Identify which cell holds the provided text, then report its [x, y] central coordinate. 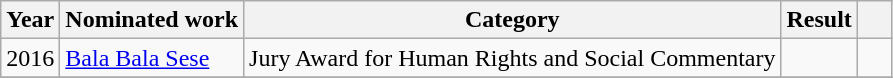
2016 [30, 58]
Bala Bala Sese [152, 58]
Category [512, 20]
Nominated work [152, 20]
Result [819, 20]
Year [30, 20]
Jury Award for Human Rights and Social Commentary [512, 58]
